Scan for the cell matching the given text and deliver its [x, y] coordinate at center. 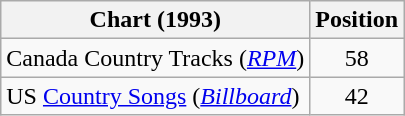
42 [357, 96]
Position [357, 20]
Canada Country Tracks (RPM) [156, 58]
58 [357, 58]
Chart (1993) [156, 20]
US Country Songs (Billboard) [156, 96]
